Find where the given text appears and provide that cell's center as [x, y] coordinate. 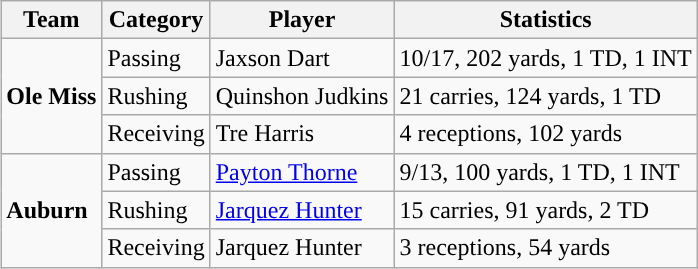
Quinshon Judkins [302, 96]
Team [52, 20]
Tre Harris [302, 134]
15 carries, 91 yards, 2 TD [546, 210]
Category [156, 20]
Statistics [546, 20]
Payton Thorne [302, 172]
9/13, 100 yards, 1 TD, 1 INT [546, 172]
21 carries, 124 yards, 1 TD [546, 96]
4 receptions, 102 yards [546, 134]
10/17, 202 yards, 1 TD, 1 INT [546, 58]
Player [302, 20]
Jaxson Dart [302, 58]
Ole Miss [52, 96]
3 receptions, 54 yards [546, 248]
Auburn [52, 210]
